Provide the (X, Y) coordinate of the cell's center where the given text is located.  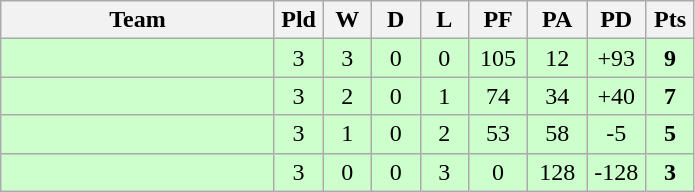
-128 (616, 172)
D (396, 20)
L (444, 20)
7 (670, 96)
+40 (616, 96)
+93 (616, 58)
53 (498, 134)
-5 (616, 134)
5 (670, 134)
PD (616, 20)
58 (558, 134)
PF (498, 20)
Pld (298, 20)
PA (558, 20)
9 (670, 58)
Team (138, 20)
105 (498, 58)
34 (558, 96)
W (348, 20)
12 (558, 58)
74 (498, 96)
Pts (670, 20)
128 (558, 172)
